Extract the (x, y) coordinate from the center of the cell holding the provided text.  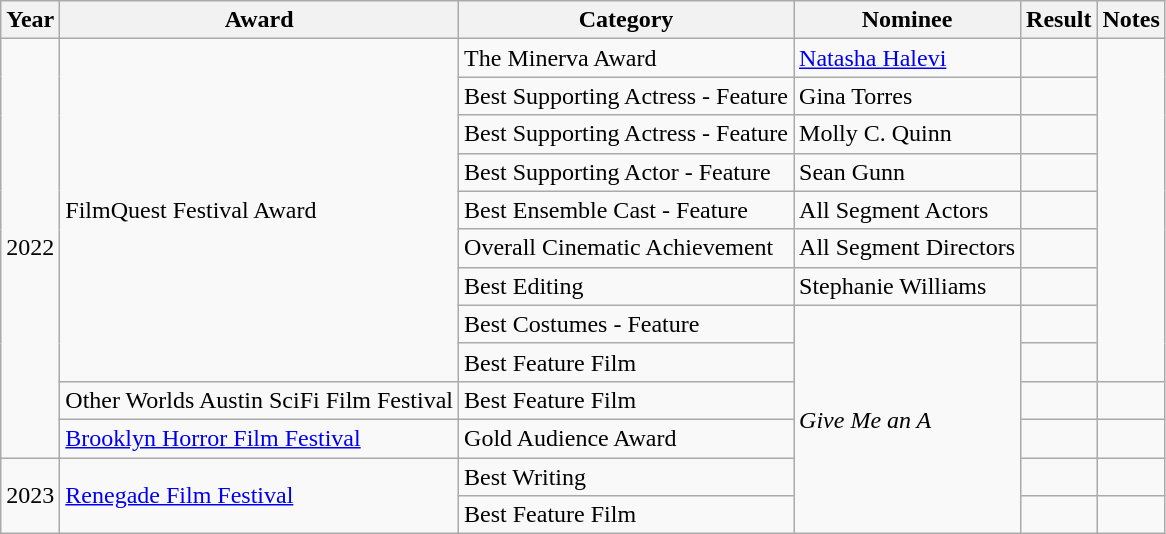
2023 (30, 496)
Overall Cinematic Achievement (626, 248)
Notes (1131, 20)
Gold Audience Award (626, 438)
2022 (30, 248)
Best Writing (626, 477)
Best Supporting Actor - Feature (626, 172)
Result (1059, 20)
Gina Torres (908, 96)
Other Worlds Austin SciFi Film Festival (260, 400)
Award (260, 20)
Natasha Halevi (908, 58)
Nominee (908, 20)
Best Editing (626, 286)
Sean Gunn (908, 172)
Year (30, 20)
Molly C. Quinn (908, 134)
Best Costumes - Feature (626, 324)
Stephanie Williams (908, 286)
All Segment Actors (908, 210)
All Segment Directors (908, 248)
Brooklyn Horror Film Festival (260, 438)
Renegade Film Festival (260, 496)
Category (626, 20)
Best Ensemble Cast - Feature (626, 210)
FilmQuest Festival Award (260, 210)
The Minerva Award (626, 58)
Give Me an A (908, 419)
